Capture the cell that displays the provided text and extract its (x, y) central coordinate. 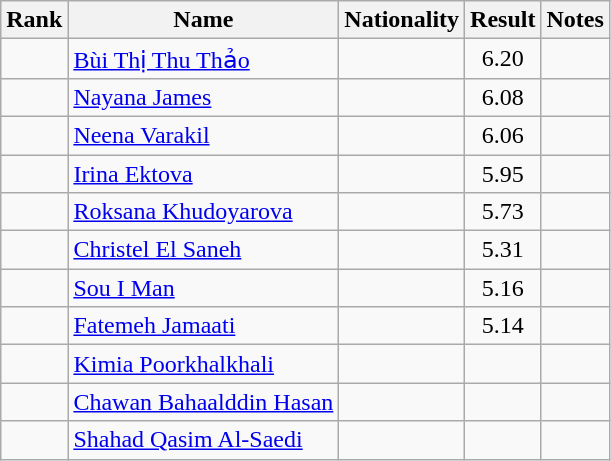
6.20 (503, 59)
6.06 (503, 135)
Shahad Qasim Al-Saedi (204, 440)
Roksana Khudoyarova (204, 212)
Chawan Bahaalddin Hasan (204, 402)
Name (204, 20)
5.73 (503, 212)
5.14 (503, 326)
5.31 (503, 250)
Notes (575, 20)
Nationality (402, 20)
6.08 (503, 97)
Neena Varakil (204, 135)
Sou I Man (204, 288)
Bùi Thị Thu Thảo (204, 59)
5.16 (503, 288)
Rank (34, 20)
Christel El Saneh (204, 250)
Irina Ektova (204, 173)
Kimia Poorkhalkhali (204, 364)
Nayana James (204, 97)
Result (503, 20)
5.95 (503, 173)
Fatemeh Jamaati (204, 326)
